Provide the (x, y) coordinate of the cell's center where the given text is located.  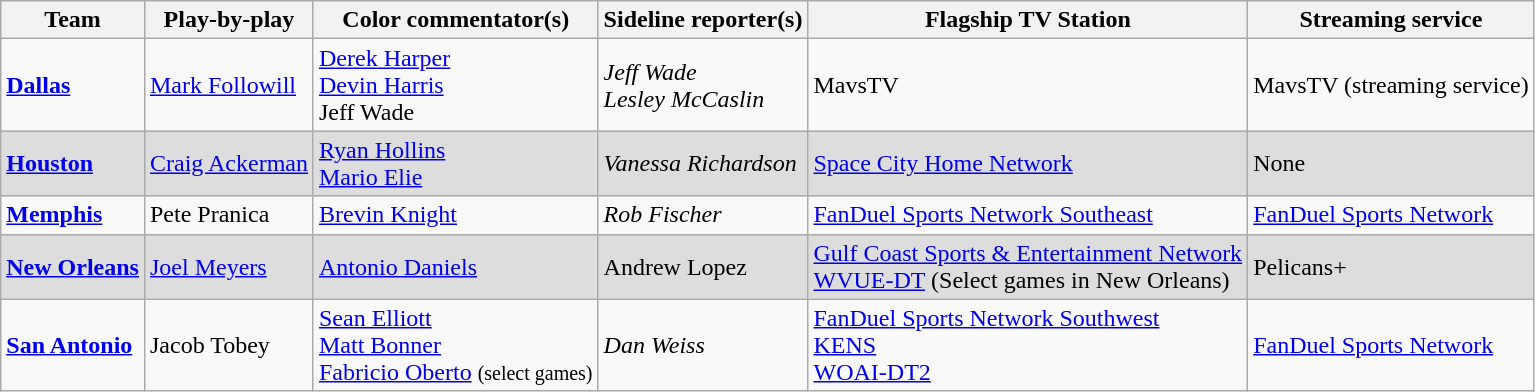
Color commentator(s) (456, 20)
Ryan HollinsMario Elie (456, 164)
Memphis (73, 215)
Jacob Tobey (228, 345)
Craig Ackerman (228, 164)
San Antonio (73, 345)
New Orleans (73, 266)
Sean ElliottMatt Bonner Fabricio Oberto (select games) (456, 345)
Pelicans+ (1392, 266)
Houston (73, 164)
Joel Meyers (228, 266)
Rob Fischer (703, 215)
MavsTV (1028, 85)
None (1392, 164)
Derek Harper Devin Harris Jeff Wade (456, 85)
Antonio Daniels (456, 266)
Flagship TV Station (1028, 20)
Sideline reporter(s) (703, 20)
Dallas (73, 85)
Brevin Knight (456, 215)
Pete Pranica (228, 215)
Vanessa Richardson (703, 164)
Jeff Wade Lesley McCaslin (703, 85)
Gulf Coast Sports & Entertainment NetworkWVUE-DT (Select games in New Orleans) (1028, 266)
Mark Followill (228, 85)
MavsTV (streaming service) (1392, 85)
Play-by-play (228, 20)
Andrew Lopez (703, 266)
Team (73, 20)
Space City Home Network (1028, 164)
Streaming service (1392, 20)
FanDuel Sports Network Southeast (1028, 215)
Dan Weiss (703, 345)
FanDuel Sports Network Southwest KENS WOAI-DT2 (1028, 345)
